Extract the (X, Y) coordinate from the center of the cell holding the provided text.  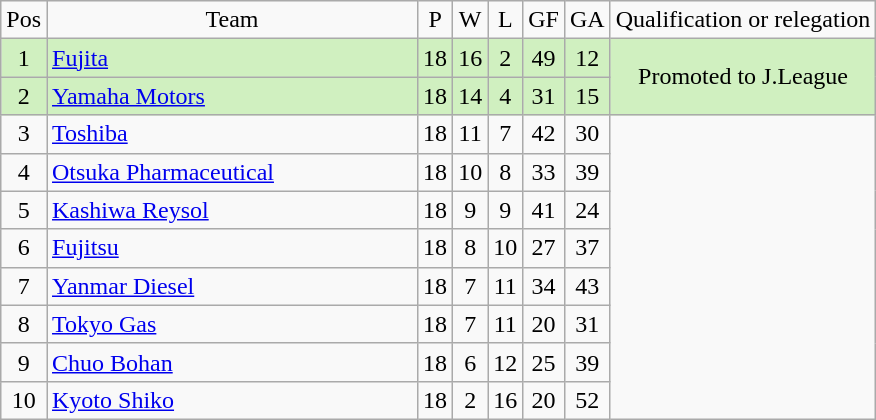
GA (587, 20)
14 (470, 96)
42 (544, 134)
34 (544, 286)
Team (232, 20)
W (470, 20)
Toshiba (232, 134)
43 (587, 286)
3 (24, 134)
41 (544, 210)
Fujitsu (232, 248)
Tokyo Gas (232, 324)
Yanmar Diesel (232, 286)
Pos (24, 20)
33 (544, 172)
Fujita (232, 58)
L (506, 20)
52 (587, 400)
Qualification or relegation (743, 20)
Promoted to J.League (743, 77)
GF (544, 20)
Kyoto Shiko (232, 400)
30 (587, 134)
Yamaha Motors (232, 96)
P (436, 20)
Chuo Bohan (232, 362)
Kashiwa Reysol (232, 210)
24 (587, 210)
5 (24, 210)
37 (587, 248)
25 (544, 362)
1 (24, 58)
27 (544, 248)
Otsuka Pharmaceutical (232, 172)
15 (587, 96)
49 (544, 58)
